Pinpoint the cell where the given text exists, returning its [x, y] midpoint coordinate. 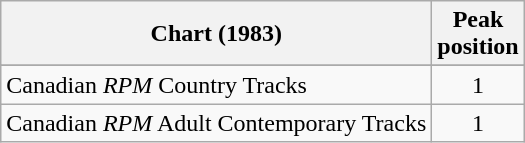
Canadian RPM Country Tracks [216, 85]
Peakposition [478, 34]
Chart (1983) [216, 34]
Canadian RPM Adult Contemporary Tracks [216, 123]
